Search for the cell housing the specified text and yield its (X, Y) center coordinate. 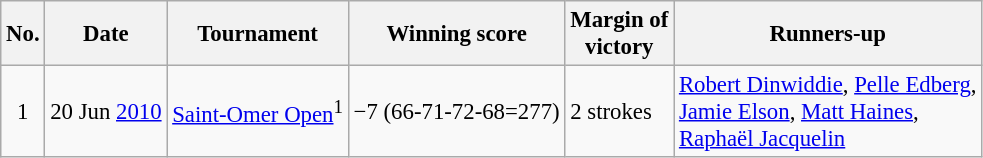
20 Jun 2010 (106, 112)
Runners-up (828, 34)
Date (106, 34)
Robert Dinwiddie, Pelle Edberg, Jamie Elson, Matt Haines, Raphaël Jacquelin (828, 112)
No. (23, 34)
−7 (66-71-72-68=277) (456, 112)
1 (23, 112)
Saint-Omer Open1 (258, 112)
Margin ofvictory (620, 34)
Tournament (258, 34)
2 strokes (620, 112)
Winning score (456, 34)
